Determine the [X, Y] coordinate at the center of the cell enclosing the given text.  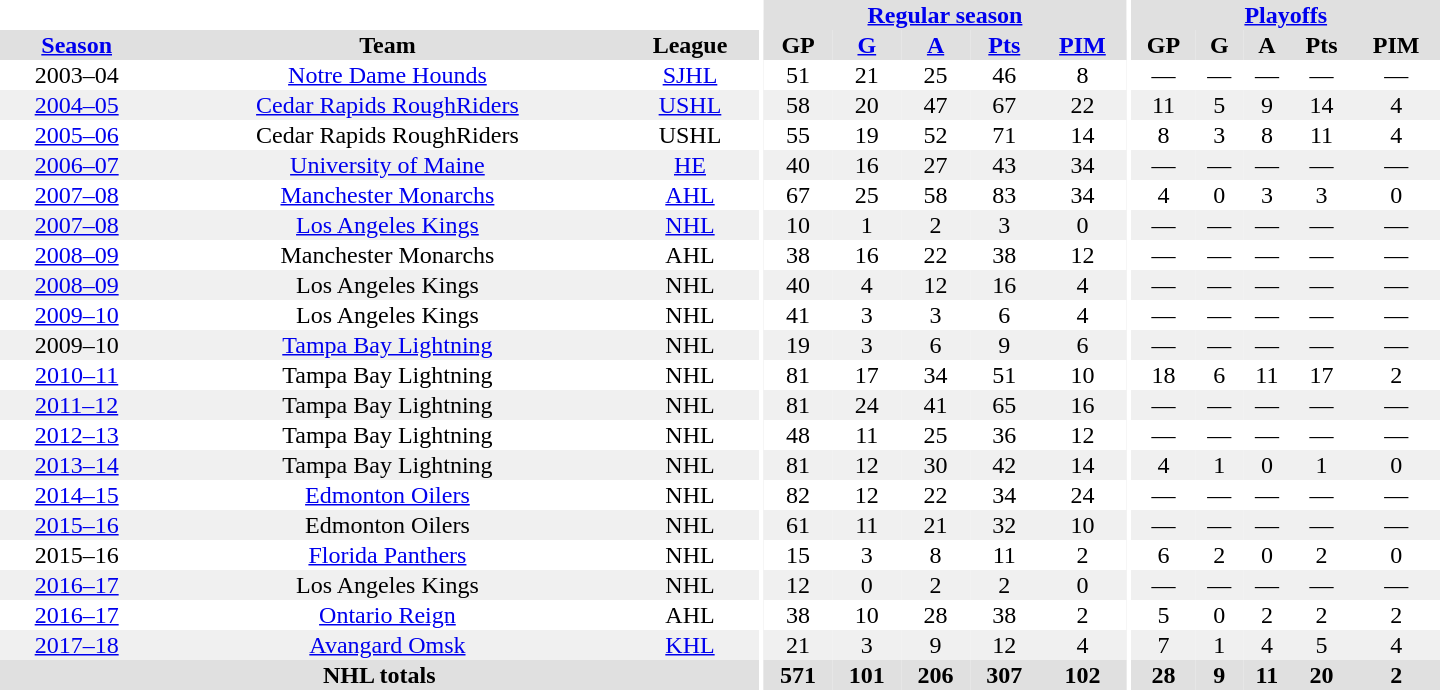
SJHL [690, 75]
307 [1004, 675]
2013–14 [76, 465]
102 [1083, 675]
Season [76, 45]
2017–18 [76, 645]
42 [1004, 465]
Florida Panthers [387, 555]
League [690, 45]
83 [1004, 195]
27 [936, 165]
32 [1004, 525]
82 [798, 495]
71 [1004, 135]
Avangard Omsk [387, 645]
NHL totals [379, 675]
52 [936, 135]
46 [1004, 75]
47 [936, 105]
Notre Dame Hounds [387, 75]
HE [690, 165]
36 [1004, 435]
18 [1163, 375]
KHL [690, 645]
65 [1004, 405]
2014–15 [76, 495]
571 [798, 675]
Ontario Reign [387, 615]
2003–04 [76, 75]
206 [936, 675]
Team [387, 45]
55 [798, 135]
University of Maine [387, 165]
Regular season [946, 15]
15 [798, 555]
2010–11 [76, 375]
61 [798, 525]
7 [1163, 645]
2004–05 [76, 105]
Playoffs [1286, 15]
30 [936, 465]
48 [798, 435]
43 [1004, 165]
2005–06 [76, 135]
101 [866, 675]
2012–13 [76, 435]
2006–07 [76, 165]
2011–12 [76, 405]
